Capture the cell that displays the provided text and extract its [X, Y] central coordinate. 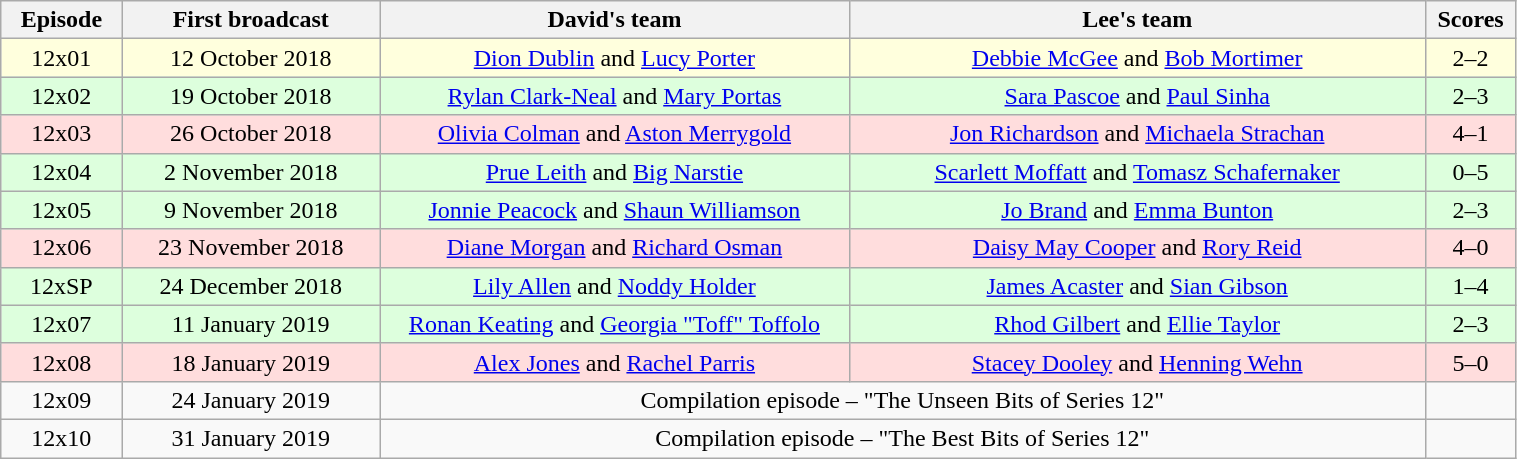
Prue Leith and Big Narstie [615, 172]
2–2 [1470, 58]
12x08 [62, 362]
Compilation episode – "The Unseen Bits of Series 12" [903, 400]
12x05 [62, 210]
1–4 [1470, 286]
24 January 2019 [251, 400]
Debbie McGee and Bob Mortimer [1137, 58]
Olivia Colman and Aston Merrygold [615, 134]
5–0 [1470, 362]
31 January 2019 [251, 438]
4–0 [1470, 248]
Jonnie Peacock and Shaun Williamson [615, 210]
Scores [1470, 20]
Lily Allen and Noddy Holder [615, 286]
0–5 [1470, 172]
12x04 [62, 172]
Scarlett Moffatt and Tomasz Schafernaker [1137, 172]
18 January 2019 [251, 362]
12x01 [62, 58]
Ronan Keating and Georgia "Toff" Toffolo [615, 324]
Episode [62, 20]
Diane Morgan and Richard Osman [615, 248]
9 November 2018 [251, 210]
First broadcast [251, 20]
11 January 2019 [251, 324]
Rhod Gilbert and Ellie Taylor [1137, 324]
12xSP [62, 286]
26 October 2018 [251, 134]
David's team [615, 20]
12x02 [62, 96]
Sara Pascoe and Paul Sinha [1137, 96]
Alex Jones and Rachel Parris [615, 362]
4–1 [1470, 134]
12x03 [62, 134]
12 October 2018 [251, 58]
2 November 2018 [251, 172]
23 November 2018 [251, 248]
19 October 2018 [251, 96]
Daisy May Cooper and Rory Reid [1137, 248]
12x07 [62, 324]
Rylan Clark-Neal and Mary Portas [615, 96]
Dion Dublin and Lucy Porter [615, 58]
12x06 [62, 248]
Compilation episode – "The Best Bits of Series 12" [903, 438]
Jo Brand and Emma Bunton [1137, 210]
12x10 [62, 438]
12x09 [62, 400]
Stacey Dooley and Henning Wehn [1137, 362]
Jon Richardson and Michaela Strachan [1137, 134]
James Acaster and Sian Gibson [1137, 286]
24 December 2018 [251, 286]
Lee's team [1137, 20]
